Locate the cell with the specified text and output its (X, Y) center coordinate. 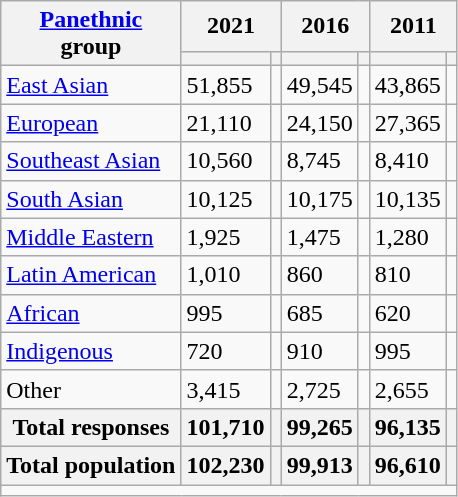
2,655 (408, 389)
2011 (413, 26)
2021 (231, 26)
620 (408, 313)
Middle Eastern (91, 237)
96,135 (408, 427)
East Asian (91, 85)
99,913 (320, 465)
3,415 (226, 389)
24,150 (320, 123)
860 (320, 275)
Panethnicgroup (91, 34)
Latin American (91, 275)
720 (226, 351)
810 (408, 275)
10,560 (226, 161)
27,365 (408, 123)
10,125 (226, 199)
10,175 (320, 199)
Total responses (91, 427)
43,865 (408, 85)
910 (320, 351)
8,745 (320, 161)
African (91, 313)
21,110 (226, 123)
1,280 (408, 237)
Other (91, 389)
2,725 (320, 389)
685 (320, 313)
8,410 (408, 161)
South Asian (91, 199)
2016 (325, 26)
Indigenous (91, 351)
99,265 (320, 427)
49,545 (320, 85)
European (91, 123)
10,135 (408, 199)
101,710 (226, 427)
102,230 (226, 465)
96,610 (408, 465)
1,475 (320, 237)
1,925 (226, 237)
Total population (91, 465)
Southeast Asian (91, 161)
51,855 (226, 85)
1,010 (226, 275)
